Determine the (X, Y) coordinate at the center of the cell enclosing the given text.  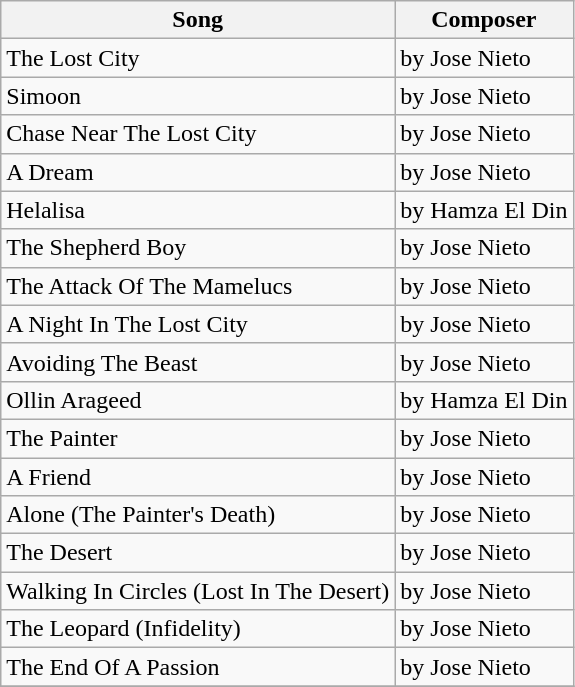
Helalisa (198, 210)
A Dream (198, 172)
A Friend (198, 477)
The End Of A Passion (198, 667)
The Desert (198, 553)
Avoiding The Beast (198, 362)
Simoon (198, 96)
The Shepherd Boy (198, 248)
The Leopard (Infidelity) (198, 629)
Composer (484, 20)
The Attack Of The Mamelucs (198, 286)
Alone (The Painter's Death) (198, 515)
A Night In The Lost City (198, 324)
Walking In Circles (Lost In The Desert) (198, 591)
Ollin Arageed (198, 400)
The Painter (198, 438)
The Lost City (198, 58)
Chase Near The Lost City (198, 134)
Song (198, 20)
